From the cell containing the given text, extract its center point as [X, Y] coordinate. 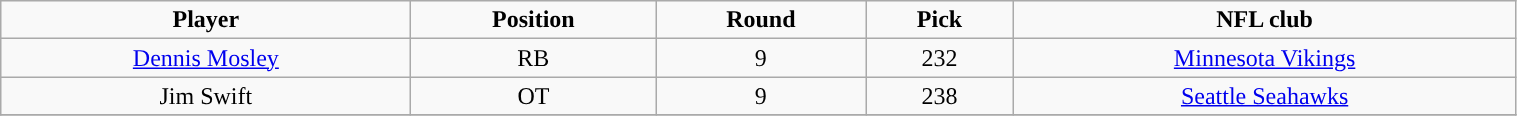
232 [940, 58]
NFL club [1264, 20]
Position [534, 20]
Minnesota Vikings [1264, 58]
Pick [940, 20]
Seattle Seahawks [1264, 96]
RB [534, 58]
Dennis Mosley [206, 58]
OT [534, 96]
238 [940, 96]
Round [761, 20]
Player [206, 20]
Jim Swift [206, 96]
